Search for the cell housing the specified text and yield its (x, y) center coordinate. 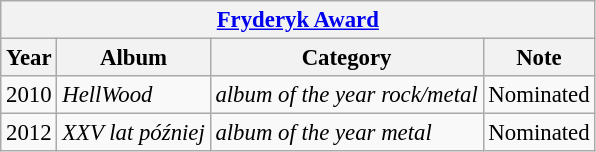
Note (539, 58)
2012 (29, 133)
album of the year rock/metal (346, 95)
Year (29, 58)
HellWood (134, 95)
Album (134, 58)
2010 (29, 95)
album of the year metal (346, 133)
Category (346, 58)
Fryderyk Award (298, 20)
XXV lat później (134, 133)
